Search for the cell housing the specified text and yield its (X, Y) center coordinate. 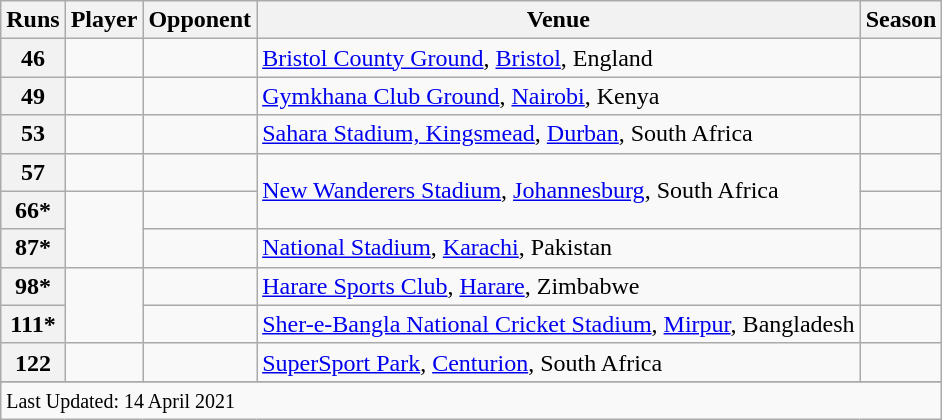
122 (33, 362)
SuperSport Park, Centurion, South Africa (558, 362)
Runs (33, 20)
57 (33, 172)
Opponent (200, 20)
Harare Sports Club, Harare, Zimbabwe (558, 286)
Season (901, 20)
49 (33, 96)
Player (104, 20)
46 (33, 58)
Sahara Stadium, Kingsmead, Durban, South Africa (558, 134)
New Wanderers Stadium, Johannesburg, South Africa (558, 191)
87* (33, 248)
Sher-e-Bangla National Cricket Stadium, Mirpur, Bangladesh (558, 324)
Bristol County Ground, Bristol, England (558, 58)
Venue (558, 20)
Last Updated: 14 April 2021 (472, 400)
Gymkhana Club Ground, Nairobi, Kenya (558, 96)
National Stadium, Karachi, Pakistan (558, 248)
111* (33, 324)
66* (33, 210)
98* (33, 286)
53 (33, 134)
